Locate the cell with the specified text and output its (x, y) center coordinate. 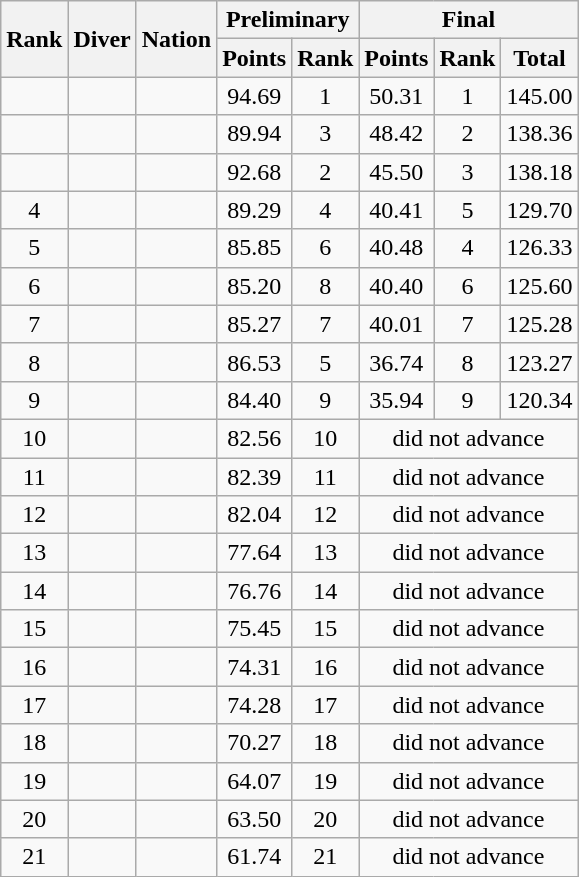
145.00 (540, 96)
61.74 (254, 857)
74.28 (254, 705)
76.76 (254, 591)
85.20 (254, 286)
Diver (102, 39)
35.94 (396, 400)
Total (540, 58)
Nation (176, 39)
82.39 (254, 477)
36.74 (396, 362)
89.29 (254, 210)
40.41 (396, 210)
89.94 (254, 134)
Final (468, 20)
138.36 (540, 134)
63.50 (254, 819)
125.60 (540, 286)
123.27 (540, 362)
40.40 (396, 286)
Preliminary (288, 20)
94.69 (254, 96)
92.68 (254, 172)
120.34 (540, 400)
74.31 (254, 667)
82.56 (254, 438)
84.40 (254, 400)
70.27 (254, 743)
77.64 (254, 553)
86.53 (254, 362)
82.04 (254, 515)
125.28 (540, 324)
85.85 (254, 248)
64.07 (254, 781)
75.45 (254, 629)
126.33 (540, 248)
40.48 (396, 248)
40.01 (396, 324)
138.18 (540, 172)
129.70 (540, 210)
50.31 (396, 96)
48.42 (396, 134)
45.50 (396, 172)
85.27 (254, 324)
